Identify which cell holds the provided text, then report its (x, y) central coordinate. 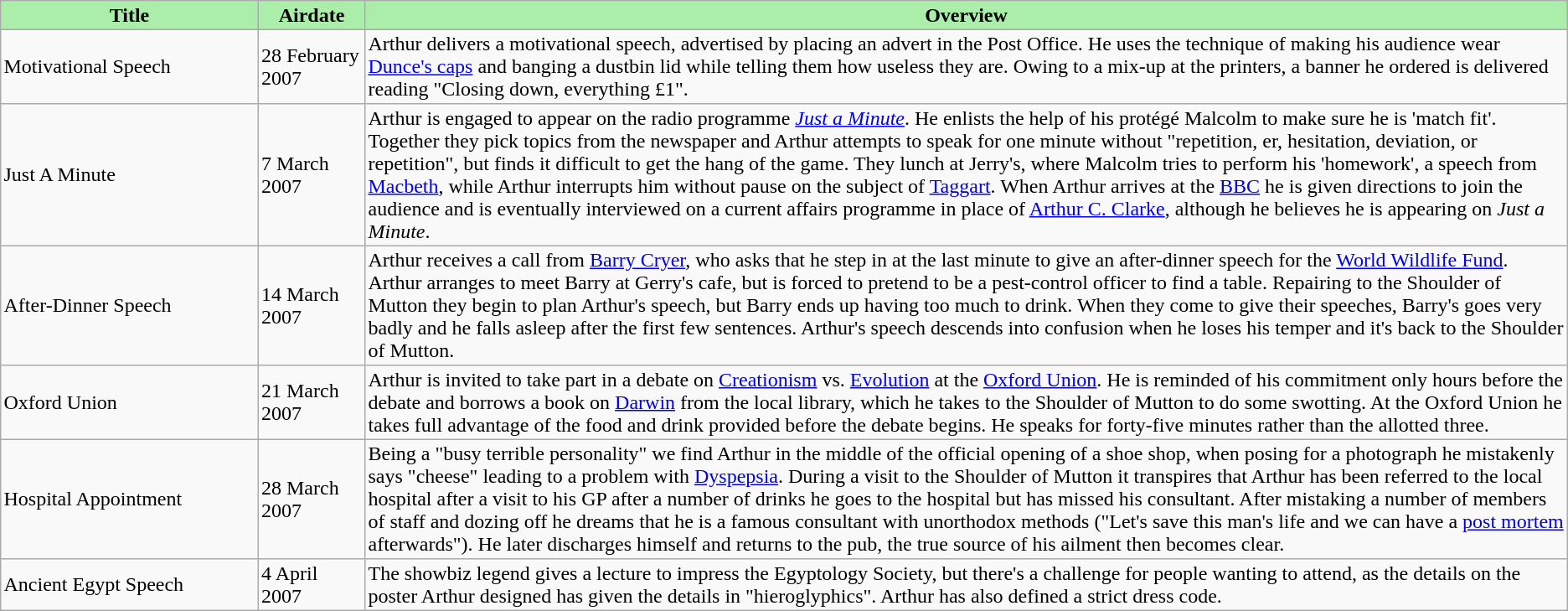
Title (130, 15)
After-Dinner Speech (130, 305)
7 March 2007 (312, 175)
Hospital Appointment (130, 499)
4 April 2007 (312, 585)
14 March 2007 (312, 305)
Motivational Speech (130, 66)
Overview (967, 15)
Oxford Union (130, 402)
28 March 2007 (312, 499)
Airdate (312, 15)
21 March 2007 (312, 402)
Ancient Egypt Speech (130, 585)
Just A Minute (130, 175)
28 February 2007 (312, 66)
